Return (X, Y) of the center of cell containing provided text 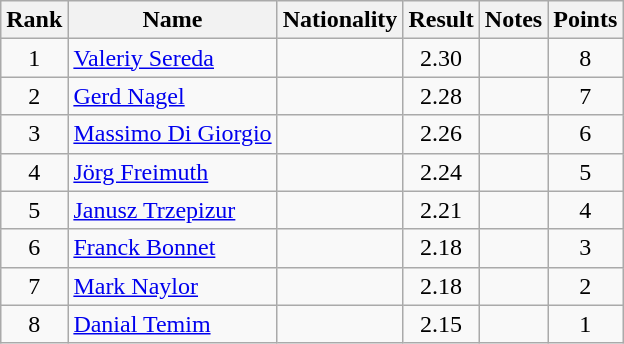
Points (586, 20)
Massimo Di Giorgio (172, 134)
Mark Naylor (172, 286)
Name (172, 20)
Nationality (340, 20)
2.21 (441, 210)
Rank (34, 20)
Franck Bonnet (172, 248)
Valeriy Sereda (172, 58)
2.24 (441, 172)
Jörg Freimuth (172, 172)
2.15 (441, 324)
Result (441, 20)
Gerd Nagel (172, 96)
Notes (513, 20)
2.26 (441, 134)
Janusz Trzepizur (172, 210)
2.30 (441, 58)
2.28 (441, 96)
Danial Temim (172, 324)
